Find where the given text appears and provide that cell's center as (X, Y) coordinate. 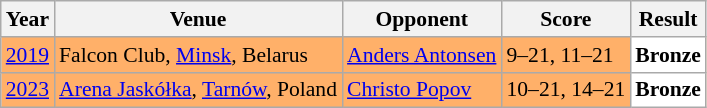
Falcon Club, Minsk, Belarus (198, 55)
Christo Popov (422, 90)
9–21, 11–21 (566, 55)
Anders Antonsen (422, 55)
Arena Jaskółka, Tarnów, Poland (198, 90)
2019 (28, 55)
Opponent (422, 19)
Result (668, 19)
Venue (198, 19)
2023 (28, 90)
Score (566, 19)
Year (28, 19)
10–21, 14–21 (566, 90)
